Capture the cell that displays the provided text and extract its [x, y] central coordinate. 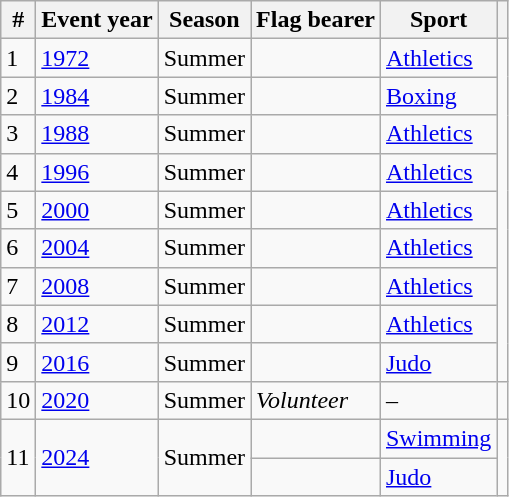
2004 [97, 248]
4 [18, 172]
5 [18, 210]
1972 [97, 58]
1 [18, 58]
Season [204, 20]
2012 [97, 324]
7 [18, 286]
2 [18, 96]
1984 [97, 96]
Boxing [438, 96]
10 [18, 400]
2008 [97, 286]
– [438, 400]
# [18, 20]
Sport [438, 20]
9 [18, 362]
Volunteer [316, 400]
Event year [97, 20]
3 [18, 134]
2016 [97, 362]
8 [18, 324]
1988 [97, 134]
11 [18, 457]
6 [18, 248]
2020 [97, 400]
2024 [97, 457]
1996 [97, 172]
2000 [97, 210]
Flag bearer [316, 20]
Swimming [438, 438]
